Return the [X, Y] coordinate for the center point of the cell that contains the specified text.  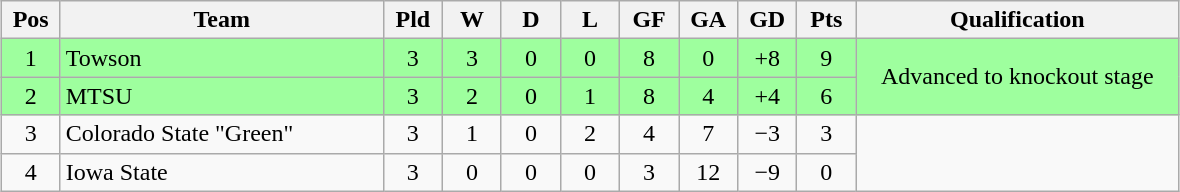
GA [708, 20]
−9 [768, 172]
Team [222, 20]
6 [826, 96]
Pld [412, 20]
9 [826, 58]
12 [708, 172]
W [472, 20]
Pts [826, 20]
Colorado State "Green" [222, 134]
MTSU [222, 96]
L [590, 20]
+4 [768, 96]
7 [708, 134]
Advanced to knockout stage [1018, 77]
GD [768, 20]
GF [650, 20]
Qualification [1018, 20]
Towson [222, 58]
Iowa State [222, 172]
Pos [30, 20]
+8 [768, 58]
D [530, 20]
−3 [768, 134]
